Locate the cell with the specified text and output its (x, y) center coordinate. 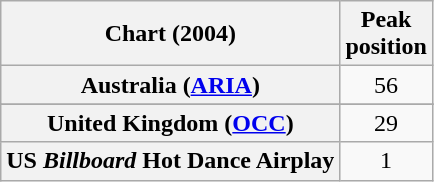
Peakposition (386, 34)
Australia (ARIA) (170, 85)
56 (386, 85)
United Kingdom (OCC) (170, 123)
29 (386, 123)
Chart (2004) (170, 34)
1 (386, 161)
US Billboard Hot Dance Airplay (170, 161)
